Locate the cell with the specified text and output its [x, y] center coordinate. 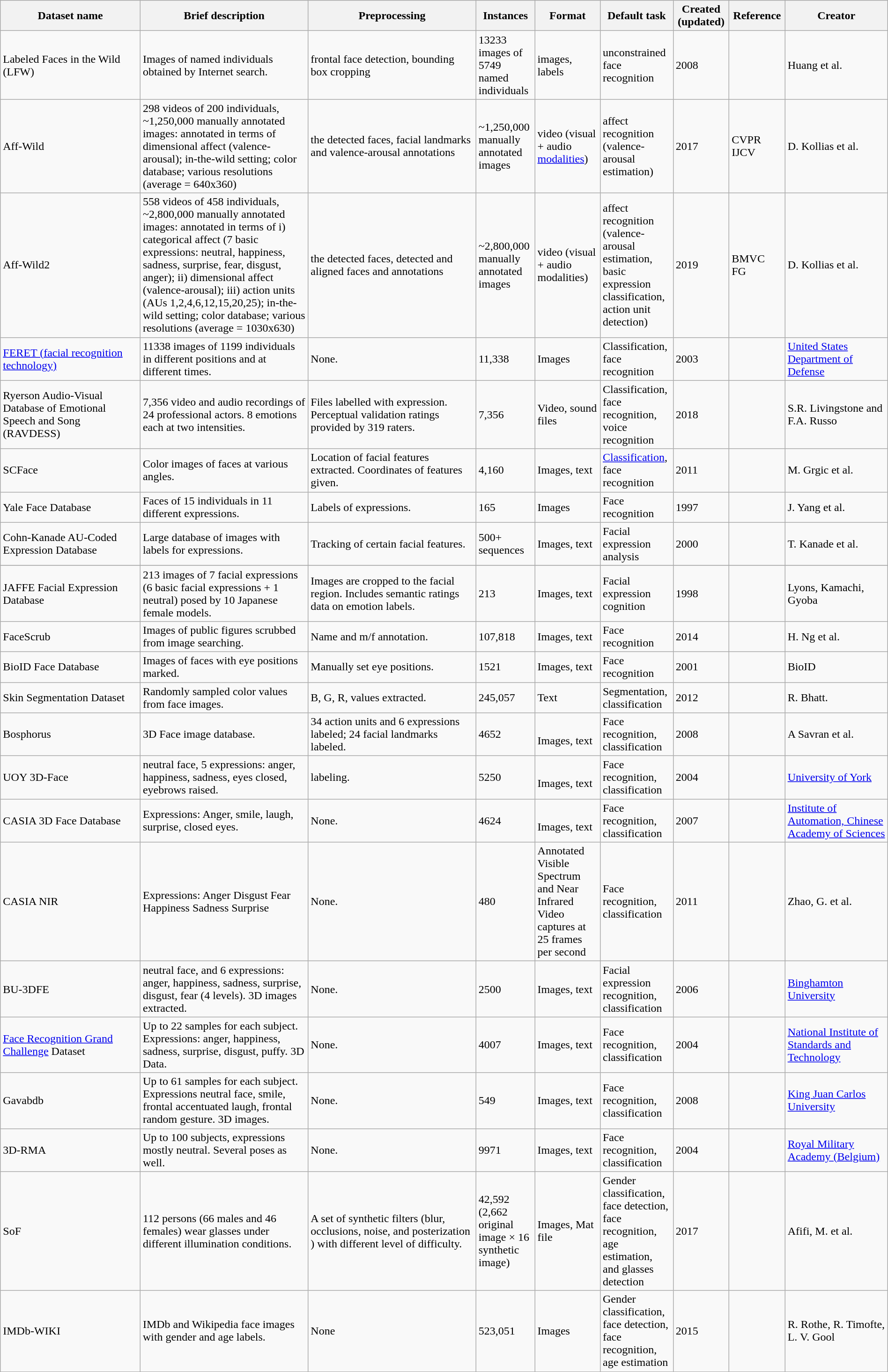
Tracking of certain facial features. [392, 544]
Default task [636, 16]
labeling. [392, 778]
213 [505, 593]
BioID Face Database [70, 667]
2015 [701, 1331]
Creator [836, 16]
9971 [505, 1150]
SoF [70, 1231]
neutral face, and 6 expressions: anger, happiness, sadness, surprise, disgust, fear (4 levels). 3D images extracted. [224, 989]
2001 [701, 667]
neutral face, 5 expressions: anger, happiness, sadness, eyes closed, eyebrows raised. [224, 778]
Up to 22 samples for each subject. Expressions: anger, happiness, sadness, surprise, disgust, puffy. 3D Data. [224, 1045]
4624 [505, 821]
Aff-Wild [70, 146]
Format [568, 16]
Images are cropped to the facial region. Includes semantic ratings data on emotion labels. [392, 593]
A Savran et al. [836, 734]
Facial expression recognition, classification [636, 989]
245,057 [505, 697]
112 persons (66 males and 46 females) wear glasses under different illumination conditions. [224, 1231]
affect recognition (valence-arousal estimation) [636, 146]
R. Bhatt. [836, 697]
A set of synthetic filters (blur, occlusions, noise, and posterization ) with different level of difficulty. [392, 1231]
107,818 [505, 636]
BioID [836, 667]
IMDb and Wikipedia face images with gender and age labels. [224, 1331]
United States Department of Defense [836, 359]
Afifi, M. et al. [836, 1231]
FaceScrub [70, 636]
5250 [505, 778]
T. Kanade et al. [836, 544]
~2,800,000 manually annotated images [505, 265]
Text [568, 697]
Up to 61 samples for each subject. Expressions neutral face, smile, frontal accentuated laugh, frontal random gesture. 3D images. [224, 1101]
CASIA 3D Face Database [70, 821]
Institute of Automation, Chinese Academy of Sciences [836, 821]
frontal face detection, bounding box cropping [392, 65]
7,356 video and audio recordings of 24 professional actors. 8 emotions each at two intensities. [224, 415]
2012 [701, 697]
Reference [757, 16]
1998 [701, 593]
3D-RMA [70, 1150]
Huang et al. [836, 65]
images, labels [568, 65]
480 [505, 902]
Preprocessing [392, 16]
Bosphorus [70, 734]
4652 [505, 734]
S.R. Livingstone and F.A. Russo [836, 415]
1521 [505, 667]
Lyons, Kamachi, Gyoba [836, 593]
2018 [701, 415]
H. Ng et al. [836, 636]
UOY 3D-Face [70, 778]
Created (updated) [701, 16]
CVPRIJCV [757, 146]
42,592 (2,662 original image × 16 synthetic image) [505, 1231]
R. Rothe, R. Timofte, L. V. Gool [836, 1331]
the detected faces, facial landmarks and valence-arousal annotations [392, 146]
2007 [701, 821]
BMVCFG [757, 265]
Up to 100 subjects, expressions mostly neutral. Several poses as well. [224, 1150]
2500 [505, 989]
Gavabdb [70, 1101]
Annotated Visible Spectrum and Near Infrared Video captures at 25 frames per second [568, 902]
2003 [701, 359]
Dataset name [70, 16]
BU-3DFE [70, 989]
CASIA NIR [70, 902]
Images, Mat file [568, 1231]
2000 [701, 544]
Royal Military Academy (Belgium) [836, 1150]
King Juan Carlos University [836, 1101]
549 [505, 1101]
Location of facial features extracted. Coordinates of features given. [392, 470]
Gender classification, face detection, face recognition, age estimation [636, 1331]
500+ sequences [505, 544]
None [392, 1331]
Randomly sampled color values from face images. [224, 697]
the detected faces, detected and aligned faces and annotations [392, 265]
Files labelled with expression. Perceptual validation ratings provided by 319 raters. [392, 415]
~1,250,000 manually annotated images [505, 146]
Labeled Faces in the Wild (LFW) [70, 65]
JAFFE Facial Expression Database [70, 593]
unconstrained face recognition [636, 65]
2019 [701, 265]
Expressions: Anger Disgust Fear Happiness Sadness Surprise [224, 902]
Segmentation, classification [636, 697]
2014 [701, 636]
Classification, face recognition, voice recognition [636, 415]
7,356 [505, 415]
University of York [836, 778]
Expressions: Anger, smile, laugh, surprise, closed eyes. [224, 821]
1997 [701, 507]
Images of named individuals obtained by Internet search. [224, 65]
Facial expression analysis [636, 544]
Skin Segmentation Dataset [70, 697]
Large database of images with labels for expressions. [224, 544]
Color images of faces at various angles. [224, 470]
Labels of expressions. [392, 507]
Images of public figures scrubbed from image searching. [224, 636]
34 action units and 6 expressions labeled; 24 facial landmarks labeled. [392, 734]
Manually set eye positions. [392, 667]
M. Grgic et al. [836, 470]
Ryerson Audio-Visual Database of Emotional Speech and Song (RAVDESS) [70, 415]
Zhao, G. et al. [836, 902]
4007 [505, 1045]
Instances [505, 16]
affect recognition (valence-arousal estimation, basic expression classification, action unit detection) [636, 265]
165 [505, 507]
523,051 [505, 1331]
Cohn-Kanade AU-Coded Expression Database [70, 544]
Yale Face Database [70, 507]
Facial expression cognition [636, 593]
IMDb-WIKI [70, 1331]
Brief description [224, 16]
213 images of 7 facial expressions (6 basic facial expressions + 1 neutral) posed by 10 Japanese female models. [224, 593]
Face Recognition Grand Challenge Dataset [70, 1045]
Video, sound files [568, 415]
4,160 [505, 470]
2006 [701, 989]
3D Face image database. [224, 734]
Aff-Wild2 [70, 265]
National Institute of Standards and Technology [836, 1045]
Gender classification, face detection, face recognition, age estimation, and glasses detection [636, 1231]
FERET (facial recognition technology) [70, 359]
11,338 [505, 359]
11338 images of 1199 individuals in different positions and at different times. [224, 359]
13233 images of 5749 named individuals [505, 65]
J. Yang et al. [836, 507]
Faces of 15 individuals in 11 different expressions. [224, 507]
Name and m/f annotation. [392, 636]
SCFace [70, 470]
Binghamton University [836, 989]
B, G, R, values extracted. [392, 697]
Images of faces with eye positions marked. [224, 667]
